Determine the (x, y) coordinate at the center of the cell enclosing the given text.  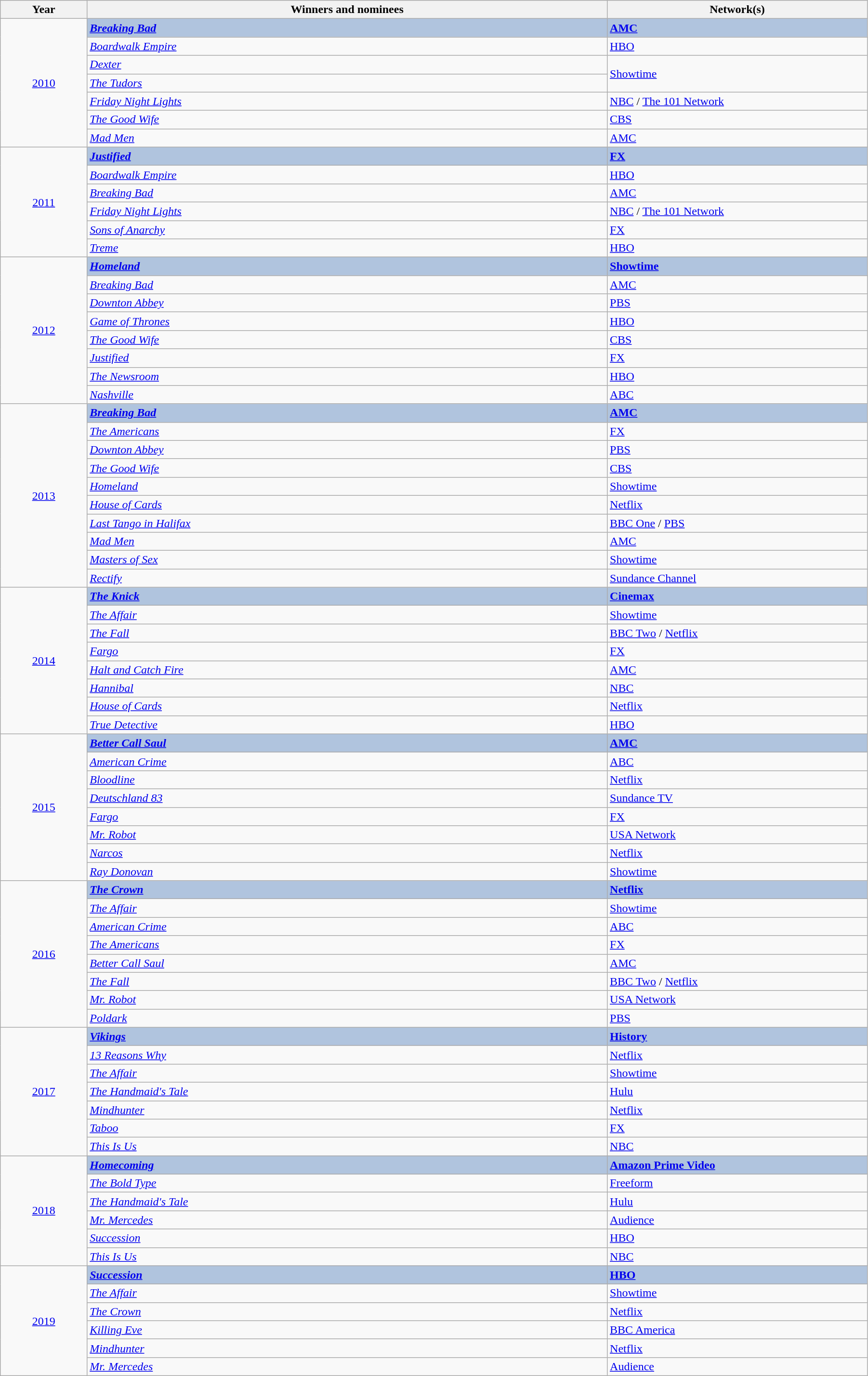
2011 (44, 202)
The Bold Type (347, 1183)
BBC One / PBS (737, 523)
2017 (44, 1091)
BBC America (737, 1330)
13 Reasons Why (347, 1055)
Deutschland 83 (347, 798)
Sundance TV (737, 798)
The Tudors (347, 83)
Poldark (347, 1018)
Rectify (347, 578)
Homecoming (347, 1165)
True Detective (347, 725)
The Newsroom (347, 376)
Hannibal (347, 688)
2015 (44, 807)
Winners and nominees (347, 10)
2013 (44, 495)
Masters of Sex (347, 560)
Taboo (347, 1128)
Narcos (347, 853)
Halt and Catch Fire (347, 670)
Sons of Anarchy (347, 230)
2018 (44, 1211)
Freeform (737, 1183)
Killing Eve (347, 1330)
Bloodline (347, 780)
2016 (44, 954)
Treme (347, 248)
Year (44, 10)
Nashville (347, 395)
Sundance Channel (737, 578)
Last Tango in Halifax (347, 523)
2012 (44, 331)
Ray Donovan (347, 872)
Dexter (347, 65)
2019 (44, 1321)
2010 (44, 83)
History (737, 1036)
Game of Thrones (347, 321)
Cinemax (737, 596)
Amazon Prime Video (737, 1165)
Vikings (347, 1036)
2014 (44, 661)
Network(s) (737, 10)
The Knick (347, 596)
